Detect which cell encompasses the target text, then output its (X, Y) center coordinate. 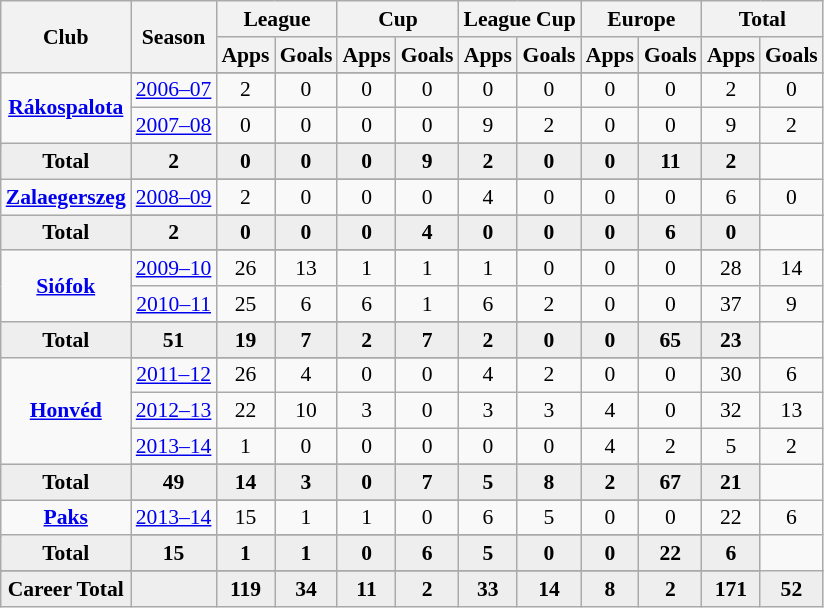
49 (174, 482)
2008–09 (174, 197)
171 (731, 589)
25 (245, 304)
30 (731, 375)
52 (792, 589)
Rákospalota (66, 108)
League (276, 19)
51 (174, 340)
65 (670, 340)
2006–07 (174, 90)
Siófok (66, 286)
10 (306, 411)
37 (731, 304)
2007–08 (174, 126)
Career Total (66, 589)
Season (174, 36)
67 (670, 482)
Paks (66, 518)
2009–10 (174, 269)
23 (731, 340)
Club (66, 36)
2010–11 (174, 304)
34 (306, 589)
28 (731, 269)
33 (488, 589)
32 (731, 411)
2011–12 (174, 375)
Honvéd (66, 410)
League Cup (520, 19)
119 (245, 589)
19 (245, 340)
Europe (642, 19)
2012–13 (174, 411)
Cup (398, 19)
Zalaegerszeg (66, 197)
21 (731, 482)
